Output the [X, Y] coordinate of the center of the cell containing the given text.  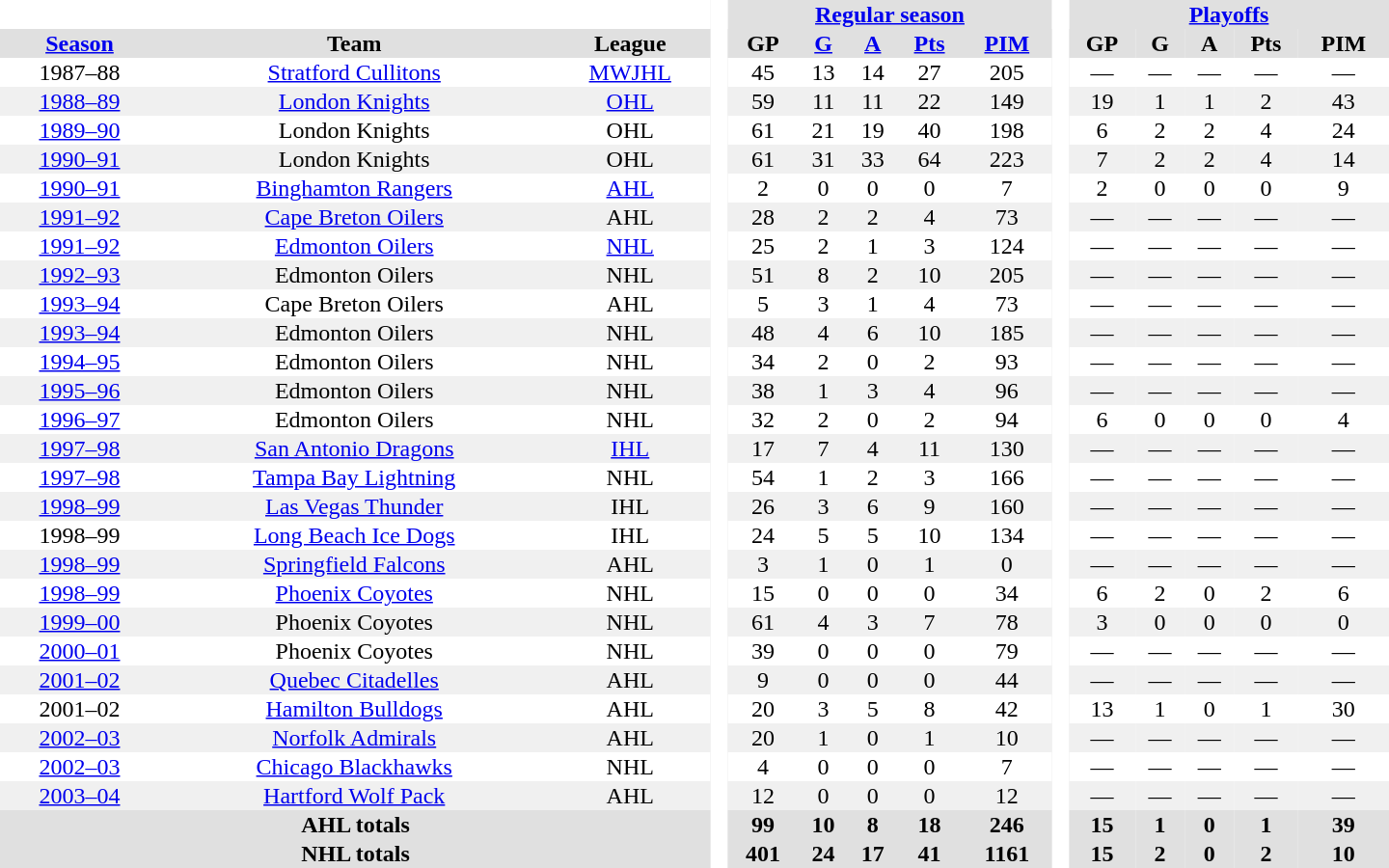
54 [763, 477]
48 [763, 333]
93 [1007, 362]
124 [1007, 246]
MWJHL [630, 72]
Hamilton Bulldogs [354, 709]
1987–88 [79, 72]
Chicago Blackhawks [354, 767]
Season [79, 43]
78 [1007, 622]
42 [1007, 709]
Las Vegas Thunder [354, 506]
1161 [1007, 854]
Playoffs [1229, 14]
2000–01 [79, 651]
Regular season [889, 14]
26 [763, 506]
401 [763, 854]
Long Beach Ice Dogs [354, 535]
99 [763, 825]
2003–04 [79, 796]
166 [1007, 477]
31 [824, 159]
Norfolk Admirals [354, 738]
45 [763, 72]
96 [1007, 391]
Team [354, 43]
NHL totals [355, 854]
Binghamton Rangers [354, 188]
38 [763, 391]
51 [763, 275]
18 [929, 825]
AHL totals [355, 825]
League [630, 43]
79 [1007, 651]
185 [1007, 333]
Quebec Citadelles [354, 680]
198 [1007, 130]
41 [929, 854]
Hartford Wolf Pack [354, 796]
25 [763, 246]
40 [929, 130]
130 [1007, 448]
246 [1007, 825]
1992–93 [79, 275]
Stratford Cullitons [354, 72]
32 [763, 420]
1988–89 [79, 101]
1995–96 [79, 391]
21 [824, 130]
33 [872, 159]
160 [1007, 506]
28 [763, 217]
1999–00 [79, 622]
134 [1007, 535]
22 [929, 101]
1994–95 [79, 362]
59 [763, 101]
64 [929, 159]
223 [1007, 159]
94 [1007, 420]
44 [1007, 680]
1989–90 [79, 130]
149 [1007, 101]
Springfield Falcons [354, 564]
Tampa Bay Lightning [354, 477]
43 [1344, 101]
1996–97 [79, 420]
30 [1344, 709]
San Antonio Dragons [354, 448]
27 [929, 72]
